Provide the (X, Y) coordinate of the cell's center where the given text is located.  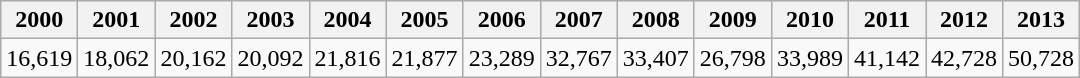
18,062 (116, 58)
21,877 (424, 58)
33,989 (810, 58)
2004 (348, 20)
21,816 (348, 58)
2011 (886, 20)
20,092 (270, 58)
2005 (424, 20)
2013 (1042, 20)
23,289 (502, 58)
33,407 (656, 58)
41,142 (886, 58)
2006 (502, 20)
2010 (810, 20)
32,767 (578, 58)
20,162 (194, 58)
2001 (116, 20)
2002 (194, 20)
2007 (578, 20)
26,798 (732, 58)
2008 (656, 20)
2009 (732, 20)
42,728 (964, 58)
16,619 (40, 58)
2003 (270, 20)
2000 (40, 20)
2012 (964, 20)
50,728 (1042, 58)
